Return [x, y] of the center of cell containing provided text 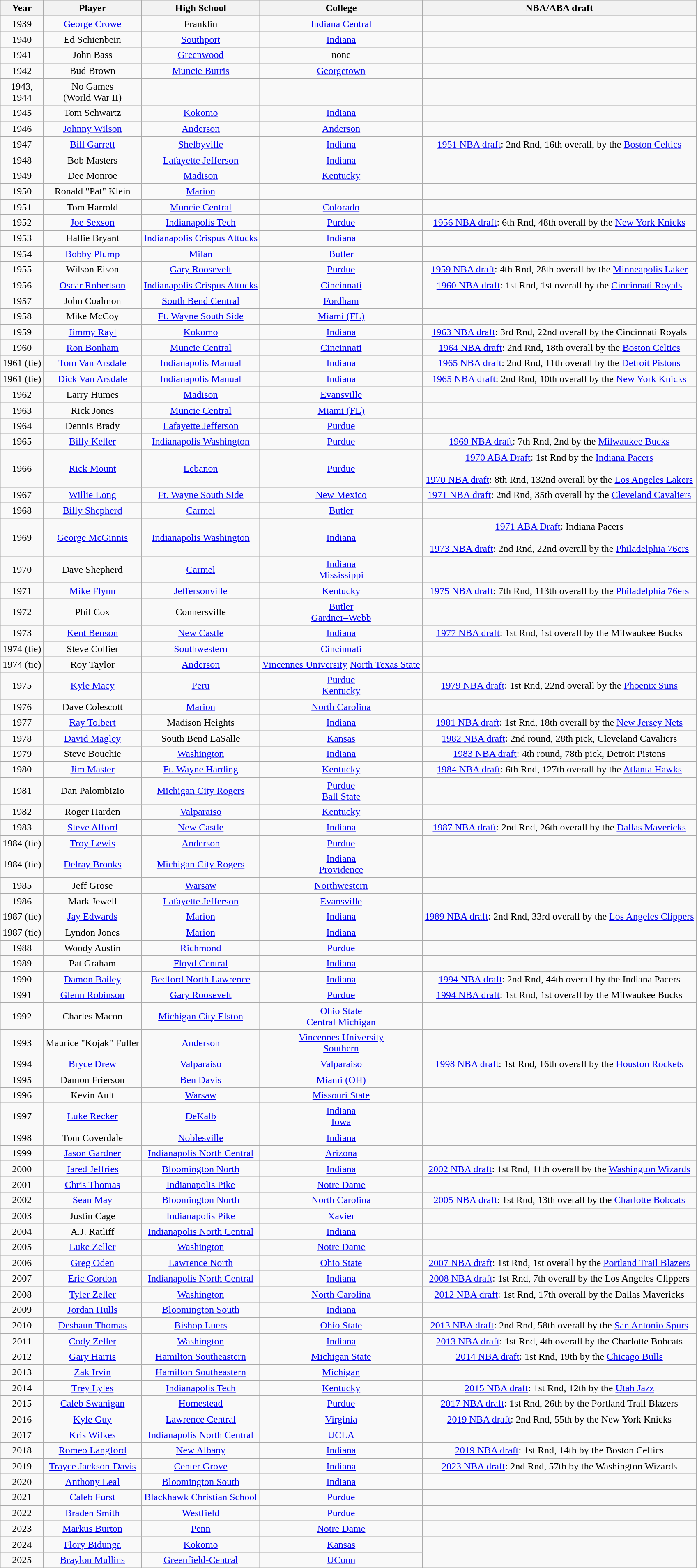
2024 [22, 1544]
1940 [22, 39]
Tom Van Arsdale [93, 363]
1983 [22, 828]
Player [93, 8]
Connersville [200, 612]
Jared Jeffries [93, 1169]
1948 [22, 160]
Greg Oden [93, 1263]
2013 NBA draft: 1st Rnd, 4th overall by the Charlotte Bobcats [559, 1341]
Center Grove [200, 1466]
Milan [200, 254]
1994 [22, 1064]
Tom Coverdale [93, 1138]
1959 NBA draft: 4th Rnd, 28th overall by the Minneapolis Laker [559, 270]
Michigan [341, 1372]
Trey Lyles [93, 1388]
2004 [22, 1231]
Billy Shepherd [93, 511]
Billy Keller [93, 441]
1969 [22, 537]
2023 [22, 1529]
Trayce Jackson-Davis [93, 1466]
1966 [22, 468]
Wilson Eison [93, 270]
Georgetown [341, 71]
Southport [200, 39]
UCLA [341, 1435]
Floyd Central [200, 964]
2012 [22, 1357]
1959 [22, 332]
2019 [22, 1466]
Greenwood [200, 55]
2019 NBA draft: 2nd Rnd, 55th by the New York Knicks [559, 1419]
2020 [22, 1482]
Kyle Guy [93, 1419]
2010 [22, 1325]
Missouri State [341, 1095]
Markus Burton [93, 1529]
1947 [22, 144]
Year [22, 8]
Cody Zeller [93, 1341]
Jeff Grose [93, 885]
Virginia [341, 1419]
2022 [22, 1513]
2008 [22, 1294]
Joe Sexson [93, 223]
Steve Bouchie [93, 754]
A.J. Ratliff [93, 1231]
1996 [22, 1095]
George McGinnis [93, 537]
Bill Garrett [93, 144]
College [341, 8]
2018 [22, 1450]
1990 [22, 979]
2002 NBA draft: 1st Rnd, 11th overall by the Washington Wizards [559, 1169]
1954 [22, 254]
2014 NBA draft: 1st Rnd, 19th by the Chicago Bulls [559, 1357]
Steve Alford [93, 828]
1984 NBA draft: 6th Rnd, 127th overall by the Atlanta Hawks [559, 769]
Arizona [341, 1153]
Mike Flynn [93, 591]
1998 NBA draft: 1st Rnd, 16th overall by the Houston Rockets [559, 1064]
1960 NBA draft: 1st Rnd, 1st overall by the Cincinnati Royals [559, 285]
Eric Gordon [93, 1278]
John Bass [93, 55]
NBA/ABA draft [559, 8]
1967 [22, 495]
Charles Macon [93, 1016]
1977 NBA draft: 1st Rnd, 1st overall by the Milwaukee Bucks [559, 633]
1949 [22, 175]
Ronald "Pat" Klein [93, 191]
Ray Tolbert [93, 722]
Vincennes University North Texas State [341, 664]
1962 [22, 394]
Damon Bailey [93, 979]
1997 [22, 1117]
Caleb Swanigan [93, 1404]
1942 [22, 71]
Michigan City Elston [200, 1016]
1978 [22, 738]
2009 [22, 1310]
Kent Benson [93, 633]
Richmond [200, 948]
1972 [22, 612]
1994 NBA draft: 1st Rnd, 1st overall by the Milwaukee Bucks [559, 995]
Anthony Leal [93, 1482]
Miami (OH) [341, 1079]
Tom Harrold [93, 207]
Bud Brown [93, 71]
2015 [22, 1404]
Lyndon Jones [93, 932]
1963 [22, 410]
New Albany [200, 1450]
2005 NBA draft: 1st Rnd, 13th overall by the Charlotte Bobcats [559, 1200]
Braylon Mullins [93, 1560]
Chris Thomas [93, 1185]
Penn [200, 1529]
1998 [22, 1138]
Mike McCoy [93, 316]
Greenfield-Central [200, 1560]
1979 [22, 754]
Bishop Luers [200, 1325]
Ed Schienbein [93, 39]
Homestead [200, 1404]
Bob Masters [93, 160]
Roy Taylor [93, 664]
John Coalmon [93, 301]
1971 NBA draft: 2nd Rnd, 35th overall by the Cleveland Cavaliers [559, 495]
Dave Colescott [93, 707]
1992 [22, 1016]
1977 [22, 722]
New Mexico [341, 495]
2002 [22, 1200]
1971 ABA Draft: Indiana Pacers1973 NBA draft: 2nd Rnd, 22nd overall by the Philadelphia 76ers [559, 537]
2013 NBA draft: 2nd Rnd, 58th overall by the San Antonio Spurs [559, 1325]
Southwestern [200, 649]
Indiana Central [341, 24]
PurdueBall State [341, 791]
1951 NBA draft: 2nd Rnd, 16th overall, by the Boston Celtics [559, 144]
Dee Monroe [93, 175]
Troy Lewis [93, 843]
Noblesville [200, 1138]
Tyler Zeller [93, 1294]
1975 NBA draft: 7th Rnd, 113th overall by the Philadelphia 76ers [559, 591]
Lebanon [200, 468]
Ben Davis [200, 1079]
Dan Palombizio [93, 791]
Justin Cage [93, 1216]
1941 [22, 55]
Northwestern [341, 885]
Franklin [200, 24]
1955 [22, 270]
1965 [22, 441]
Steve Collier [93, 649]
1989 [22, 964]
Caleb Furst [93, 1497]
1988 [22, 948]
Fordham [341, 301]
IndianaMississippi [341, 570]
Dave Shepherd [93, 570]
1952 [22, 223]
Michigan State [341, 1357]
Sean May [93, 1200]
South Bend LaSalle [200, 738]
Oscar Robertson [93, 285]
Shelbyville [200, 144]
Gary Harris [93, 1357]
1976 [22, 707]
1946 [22, 129]
Ohio StateCentral Michigan [341, 1016]
Larry Humes [93, 394]
1975 [22, 685]
Luke Recker [93, 1117]
2013 [22, 1372]
Jason Gardner [93, 1153]
Vincennes UniversitySouthern [341, 1043]
1957 [22, 301]
2012 NBA draft: 1st Rnd, 17th overall by the Dallas Mavericks [559, 1294]
High School [200, 8]
1995 [22, 1079]
Blackhawk Christian School [200, 1497]
1964 NBA draft: 2nd Rnd, 18th overall by the Boston Celtics [559, 348]
Deshaun Thomas [93, 1325]
1965 NBA draft: 2nd Rnd, 10th overall by the New York Knicks [559, 379]
Peru [200, 685]
1943,1944 [22, 92]
2007 NBA draft: 1st Rnd, 1st overall by the Portland Trail Blazers [559, 1263]
Rick Mount [93, 468]
ButlerGardner–Webb [341, 612]
Maurice "Kojak" Fuller [93, 1043]
2019 NBA draft: 1st Rnd, 14th by the Boston Celtics [559, 1450]
1973 [22, 633]
Dick Van Arsdale [93, 379]
David Magley [93, 738]
1994 NBA draft: 2nd Rnd, 44th overall by the Indiana Pacers [559, 979]
1987 NBA draft: 2nd Rnd, 26th overall by the Dallas Mavericks [559, 828]
1989 NBA draft: 2nd Rnd, 33rd overall by the Los Angeles Clippers [559, 917]
Jordan Hulls [93, 1310]
2023 NBA draft: 2nd Rnd, 57th by the Washington Wizards [559, 1466]
Willie Long [93, 495]
1980 [22, 769]
Lawrence North [200, 1263]
1970 ABA Draft: 1st Rnd by the Indiana Pacers1970 NBA draft: 8th Rnd, 132nd overall by the Los Angeles Lakers [559, 468]
1963 NBA draft: 3rd Rnd, 22nd overall by the Cincinnati Royals [559, 332]
Bedford North Lawrence [200, 979]
Kevin Ault [93, 1095]
Zak Irvin [93, 1372]
1979 NBA draft: 1st Rnd, 22nd overall by the Phoenix Suns [559, 685]
Jay Edwards [93, 917]
UConn [341, 1560]
2000 [22, 1169]
1960 [22, 348]
1956 NBA draft: 6th Rnd, 48th overall by the New York Knicks [559, 223]
1956 [22, 285]
Damon Frierson [93, 1079]
2007 [22, 1278]
2021 [22, 1497]
1986 [22, 901]
South Bend Central [200, 301]
2025 [22, 1560]
Luke Zeller [93, 1247]
Roger Harden [93, 812]
Westfield [200, 1513]
Dennis Brady [93, 426]
PurdueKentucky [341, 685]
1965 NBA draft: 2nd Rnd, 11th overall by the Detroit Pistons [559, 363]
Flory Bidunga [93, 1544]
Ron Bonham [93, 348]
2006 [22, 1263]
Glenn Robinson [93, 995]
No Games(World War II) [93, 92]
Jimmy Rayl [93, 332]
Pat Graham [93, 964]
2003 [22, 1216]
2017 NBA draft: 1st Rnd, 26th by the Portland Trail Blazers [559, 1404]
Kris Wilkes [93, 1435]
Madison Heights [200, 722]
Xavier [341, 1216]
Jeffersonville [200, 591]
Muncie Burris [200, 71]
Johnny Wilson [93, 129]
1939 [22, 24]
1968 [22, 511]
IndianaProvidence [341, 865]
Rick Jones [93, 410]
Braden Smith [93, 1513]
1985 [22, 885]
1951 [22, 207]
2014 [22, 1388]
2015 NBA draft: 1st Rnd, 12th by the Utah Jazz [559, 1388]
1982 NBA draft: 2nd round, 28th pick, Cleveland Cavaliers [559, 738]
1999 [22, 1153]
1991 [22, 995]
1981 NBA draft: 1st Rnd, 18th overall by the New Jersey Nets [559, 722]
1971 [22, 591]
Delray Brooks [93, 865]
1983 NBA draft: 4th round, 78th pick, Detroit Pistons [559, 754]
Romeo Langford [93, 1450]
Phil Cox [93, 612]
DeKalb [200, 1117]
2005 [22, 1247]
1953 [22, 238]
George Crowe [93, 24]
Colorado [341, 207]
1945 [22, 113]
Ft. Wayne Harding [200, 769]
1982 [22, 812]
1958 [22, 316]
none [341, 55]
Kyle Macy [93, 685]
Woody Austin [93, 948]
Hallie Bryant [93, 238]
2001 [22, 1185]
1950 [22, 191]
2011 [22, 1341]
Bobby Plump [93, 254]
Jim Master [93, 769]
Mark Jewell [93, 901]
1964 [22, 426]
Tom Schwartz [93, 113]
1993 [22, 1043]
1970 [22, 570]
1969 NBA draft: 7th Rnd, 2nd by the Milwaukee Bucks [559, 441]
2008 NBA draft: 1st Rnd, 7th overall by the Los Angeles Clippers [559, 1278]
Bryce Drew [93, 1064]
IndianaIowa [341, 1117]
2017 [22, 1435]
Lawrence Central [200, 1419]
1981 [22, 791]
2016 [22, 1419]
